Extract the [X, Y] coordinate from the center of the cell holding the provided text.  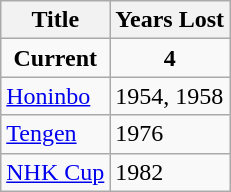
Current [56, 58]
Years Lost [170, 20]
Honinbo [56, 96]
4 [170, 58]
NHK Cup [56, 172]
Tengen [56, 134]
Title [56, 20]
1976 [170, 134]
1982 [170, 172]
1954, 1958 [170, 96]
